Find where the given text appears and provide that cell's center as [X, Y] coordinate. 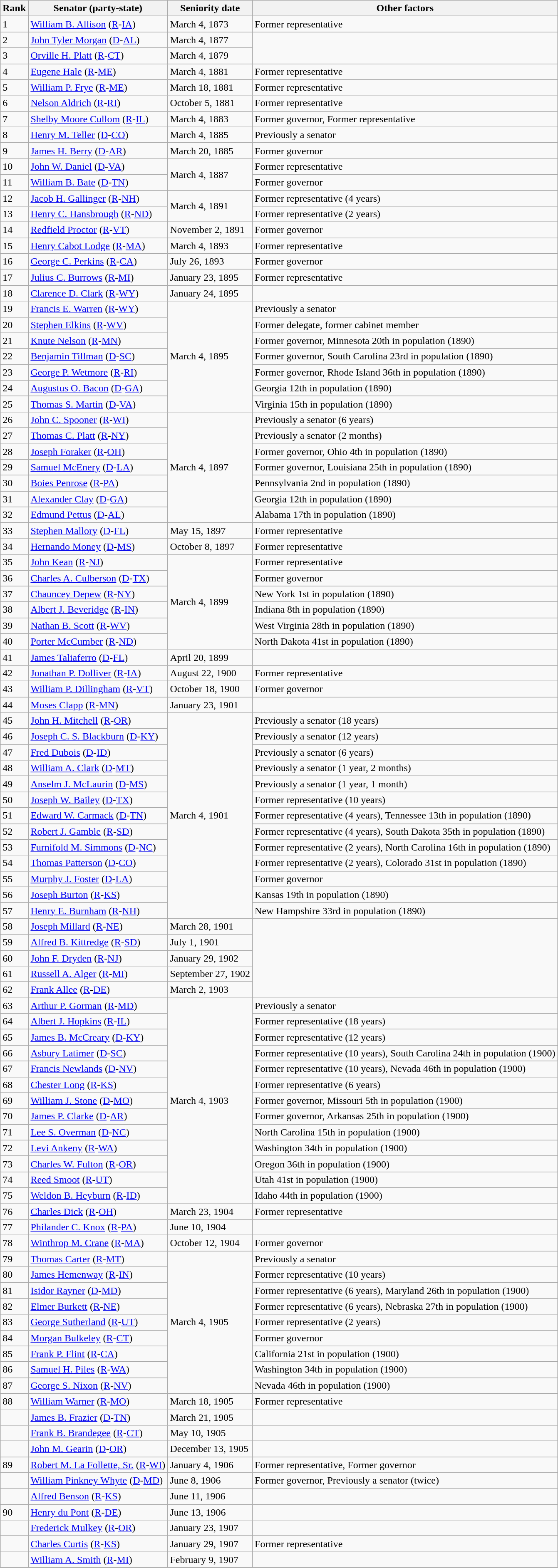
Charles W. Fulton (R-OR) [98, 1164]
25 [14, 404]
Asbury Latimer (D-SC) [98, 1053]
John F. Dryden (R-NJ) [98, 958]
Stephen Elkins (R-WV) [98, 325]
January 23, 1907 [210, 1528]
Nathan B. Scott (R-WV) [98, 626]
85 [14, 1354]
4 [14, 72]
March 4, 1899 [210, 602]
Frank B. Brandegee (R-CT) [98, 1433]
73 [14, 1164]
January 4, 1906 [210, 1464]
Thomas S. Martin (D-VA) [98, 404]
31 [14, 499]
John W. Daniel (D-VA) [98, 166]
Porter McCumber (R-ND) [98, 641]
Charles Curtis (R-KS) [98, 1544]
Charles A. Culberson (D-TX) [98, 578]
74 [14, 1180]
60 [14, 958]
February 9, 1907 [210, 1560]
88 [14, 1401]
80 [14, 1275]
Thomas Patterson (D-CO) [98, 863]
Lee S. Overman (D-NC) [98, 1132]
Former representative (4 years), Tennessee 13th in population (1890) [405, 816]
83 [14, 1322]
Henry du Pont (R-DE) [98, 1512]
March 28, 1901 [210, 926]
Orville H. Platt (R-CT) [98, 56]
40 [14, 641]
March 4, 1905 [210, 1323]
March 18, 1905 [210, 1401]
North Carolina 15th in population (1900) [405, 1132]
Former representative (6 years), Nebraska 27th in population (1900) [405, 1306]
Reed Smoot (R-UT) [98, 1180]
Clarence D. Clark (R-WY) [98, 293]
63 [14, 1006]
Former representative (10 years), Nevada 46th in population (1900) [405, 1069]
Former delegate, former cabinet member [405, 325]
May 10, 1905 [210, 1433]
March 4, 1895 [210, 356]
Former representative (4 years) [405, 198]
March 4, 1873 [210, 24]
26 [14, 420]
Former representative, Former governor [405, 1464]
Former governor, Arkansas 25th in population (1900) [405, 1116]
29 [14, 467]
2 [14, 40]
44 [14, 705]
Previously a senator (18 years) [405, 721]
45 [14, 721]
Alexander Clay (D-GA) [98, 499]
56 [14, 895]
Previously a senator (1 year, 2 months) [405, 768]
Former representative (18 years) [405, 1021]
January 29, 1902 [210, 958]
March 4, 1897 [210, 467]
June 10, 1904 [210, 1227]
12 [14, 198]
Benjamin Tillman (D-SC) [98, 356]
March 2, 1903 [210, 990]
24 [14, 388]
George P. Wetmore (R-RI) [98, 372]
March 18, 1881 [210, 87]
George S. Nixon (R-NV) [98, 1385]
51 [14, 816]
March 4, 1879 [210, 56]
66 [14, 1053]
Former governor, Previously a senator (twice) [405, 1481]
27 [14, 435]
65 [14, 1037]
17 [14, 277]
11 [14, 182]
Frank P. Flint (R-CA) [98, 1354]
Former governor, South Carolina 23rd in population (1890) [405, 356]
Robert M. La Follette, Sr. (R-WI) [98, 1464]
62 [14, 990]
32 [14, 515]
William A. Clark (D-MT) [98, 768]
James H. Berry (D-AR) [98, 151]
Joseph W. Bailey (D-TX) [98, 800]
Arthur P. Gorman (R-MD) [98, 1006]
Other factors [405, 8]
Former governor, Ohio 4th in population (1890) [405, 451]
Henry M. Teller (D-CO) [98, 135]
Rank [14, 8]
John H. Mitchell (R-OR) [98, 721]
Shelby Moore Cullom (R-IL) [98, 119]
90 [14, 1512]
50 [14, 800]
10 [14, 166]
Edward W. Carmack (D-TN) [98, 816]
18 [14, 293]
Henry C. Hansbrough (R-ND) [98, 214]
Albert J. Beveridge (R-IN) [98, 610]
August 22, 1900 [210, 673]
68 [14, 1085]
39 [14, 626]
Moses Clapp (R-MN) [98, 705]
November 2, 1891 [210, 230]
9 [14, 151]
6 [14, 103]
New York 1st in population (1890) [405, 594]
Murphy J. Foster (D-LA) [98, 879]
Fred Dubois (D-ID) [98, 752]
December 13, 1905 [210, 1449]
New Hampshire 33rd in population (1890) [405, 910]
Former governor, Minnesota 20th in population (1890) [405, 341]
Redfield Proctor (R-VT) [98, 230]
22 [14, 356]
Furnifold M. Simmons (D-NC) [98, 847]
May 15, 1897 [210, 531]
Edmund Pettus (D-AL) [98, 515]
69 [14, 1101]
March 21, 1905 [210, 1417]
53 [14, 847]
April 20, 1899 [210, 657]
67 [14, 1069]
30 [14, 483]
January 23, 1895 [210, 277]
Previously a senator (2 months) [405, 435]
Former governor, Former representative [405, 119]
34 [14, 547]
Nelson Aldrich (R-RI) [98, 103]
55 [14, 879]
Kansas 19th in population (1890) [405, 895]
16 [14, 262]
Former governor, Rhode Island 36th in population (1890) [405, 372]
Jacob H. Gallinger (R-NH) [98, 198]
Robert J. Gamble (R-SD) [98, 831]
January 24, 1895 [210, 293]
Albert J. Hopkins (R-IL) [98, 1021]
James B. McCreary (D-KY) [98, 1037]
57 [14, 910]
Augustus O. Bacon (D-GA) [98, 388]
Indiana 8th in population (1890) [405, 610]
Former representative (2 years), North Carolina 16th in population (1890) [405, 847]
William Warner (R-MO) [98, 1401]
William P. Dillingham (R-VT) [98, 689]
March 4, 1891 [210, 206]
October 18, 1900 [210, 689]
William P. Frye (R-ME) [98, 87]
Weldon B. Heyburn (R-ID) [98, 1195]
49 [14, 784]
March 4, 1901 [210, 816]
Philander C. Knox (R-PA) [98, 1227]
Thomas Carter (R-MT) [98, 1259]
28 [14, 451]
Eugene Hale (R-ME) [98, 72]
January 23, 1901 [210, 705]
Charles Dick (R-OH) [98, 1212]
William B. Bate (D-TN) [98, 182]
15 [14, 246]
Francis E. Warren (R-WY) [98, 309]
James Hemenway (R-IN) [98, 1275]
Alfred B. Kittredge (R-SD) [98, 942]
20 [14, 325]
Nevada 46th in population (1900) [405, 1385]
James Taliaferro (D-FL) [98, 657]
Oregon 36th in population (1900) [405, 1164]
82 [14, 1306]
52 [14, 831]
Winthrop M. Crane (R-MA) [98, 1243]
Morgan Bulkeley (R-CT) [98, 1338]
October 5, 1881 [210, 103]
81 [14, 1291]
3 [14, 56]
Seniority date [210, 8]
John Kean (R-NJ) [98, 562]
36 [14, 578]
Former representative (6 years) [405, 1085]
64 [14, 1021]
Joseph Burton (R-KS) [98, 895]
46 [14, 737]
86 [14, 1370]
1 [14, 24]
Idaho 44th in population (1900) [405, 1195]
James P. Clarke (D-AR) [98, 1116]
72 [14, 1148]
John M. Gearin (D-OR) [98, 1449]
Levi Ankeny (R-WA) [98, 1148]
Pennsylvania 2nd in population (1890) [405, 483]
8 [14, 135]
Senator (party-state) [98, 8]
West Virginia 28th in population (1890) [405, 626]
13 [14, 214]
William B. Allison (R-IA) [98, 24]
California 21st in population (1900) [405, 1354]
84 [14, 1338]
76 [14, 1212]
North Dakota 41st in population (1890) [405, 641]
58 [14, 926]
41 [14, 657]
70 [14, 1116]
Joseph C. S. Blackburn (D-KY) [98, 737]
March 23, 1904 [210, 1212]
Henry Cabot Lodge (R-MA) [98, 246]
Samuel H. Piles (R-WA) [98, 1370]
78 [14, 1243]
September 27, 1902 [210, 974]
March 4, 1903 [210, 1101]
June 11, 1906 [210, 1496]
July 1, 1901 [210, 942]
59 [14, 942]
38 [14, 610]
Isidor Rayner (D-MD) [98, 1291]
March 4, 1877 [210, 40]
5 [14, 87]
47 [14, 752]
Anselm J. McLaurin (D-MS) [98, 784]
79 [14, 1259]
Former governor, Missouri 5th in population (1900) [405, 1101]
March 4, 1887 [210, 174]
19 [14, 309]
March 4, 1881 [210, 72]
Julius C. Burrows (R-MI) [98, 277]
Chester Long (R-KS) [98, 1085]
Alabama 17th in population (1890) [405, 515]
Frank Allee (R-DE) [98, 990]
March 4, 1883 [210, 119]
June 13, 1906 [210, 1512]
March 20, 1885 [210, 151]
Hernando Money (D-MS) [98, 547]
Joseph Foraker (R-OH) [98, 451]
37 [14, 594]
Samuel McEnery (D-LA) [98, 467]
James B. Frazier (D-TN) [98, 1417]
William J. Stone (D-MO) [98, 1101]
71 [14, 1132]
John Tyler Morgan (D-AL) [98, 40]
July 26, 1893 [210, 262]
Francis Newlands (D-NV) [98, 1069]
Jonathan P. Dolliver (R-IA) [98, 673]
Chauncey Depew (R-NY) [98, 594]
75 [14, 1195]
23 [14, 372]
Former representative (4 years), South Dakota 35th in population (1890) [405, 831]
Alfred Benson (R-KS) [98, 1496]
Previously a senator (12 years) [405, 737]
Former representative (10 years), South Carolina 24th in population (1900) [405, 1053]
June 8, 1906 [210, 1481]
Boies Penrose (R-PA) [98, 483]
77 [14, 1227]
Elmer Burkett (R-NE) [98, 1306]
Knute Nelson (R-MN) [98, 341]
Former governor, Louisiana 25th in population (1890) [405, 467]
61 [14, 974]
Joseph Millard (R-NE) [98, 926]
March 4, 1893 [210, 246]
Stephen Mallory (D-FL) [98, 531]
Henry E. Burnham (R-NH) [98, 910]
William A. Smith (R-MI) [98, 1560]
George C. Perkins (R-CA) [98, 262]
Thomas C. Platt (R-NY) [98, 435]
January 29, 1907 [210, 1544]
March 4, 1885 [210, 135]
89 [14, 1464]
54 [14, 863]
George Sutherland (R-UT) [98, 1322]
Russell A. Alger (R-MI) [98, 974]
Utah 41st in population (1900) [405, 1180]
42 [14, 673]
7 [14, 119]
33 [14, 531]
Previously a senator (1 year, 1 month) [405, 784]
35 [14, 562]
87 [14, 1385]
October 12, 1904 [210, 1243]
Frederick Mulkey (R-OR) [98, 1528]
48 [14, 768]
Virginia 15th in population (1890) [405, 404]
John C. Spooner (R-WI) [98, 420]
14 [14, 230]
43 [14, 689]
October 8, 1897 [210, 547]
Former representative (12 years) [405, 1037]
William Pinkney Whyte (D-MD) [98, 1481]
Former representative (2 years), Colorado 31st in population (1890) [405, 863]
Former representative (6 years), Maryland 26th in population (1900) [405, 1291]
21 [14, 341]
